From the cell containing the given text, extract its center point as [X, Y] coordinate. 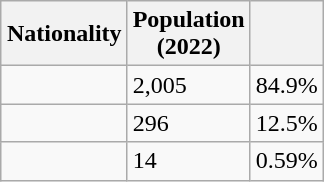
84.9% [286, 85]
0.59% [286, 161]
Nationality [64, 34]
14 [188, 161]
2,005 [188, 85]
Population(2022) [188, 34]
296 [188, 123]
12.5% [286, 123]
